Capture the cell that displays the provided text and extract its (X, Y) central coordinate. 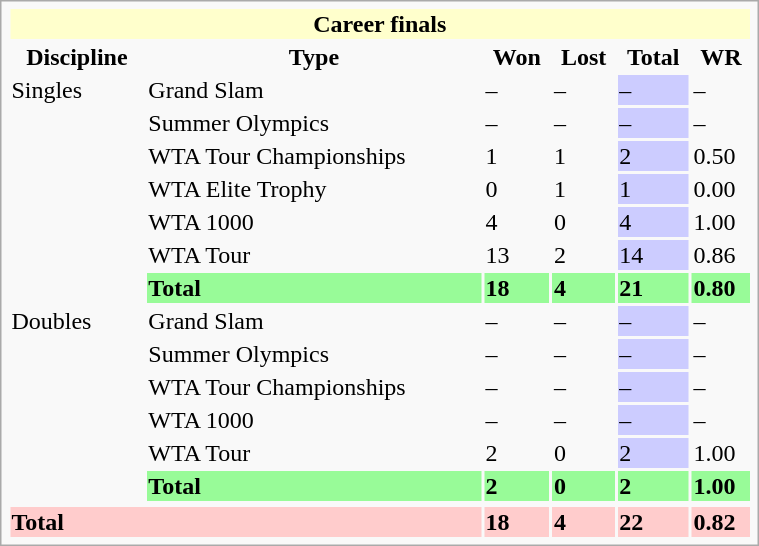
0.80 (721, 288)
0.50 (721, 156)
Discipline (77, 57)
Type (314, 57)
Doubles (77, 404)
0.00 (721, 189)
0.86 (721, 255)
Singles (77, 189)
Won (517, 57)
14 (654, 255)
WR (721, 57)
13 (517, 255)
WTA Elite Trophy (314, 189)
22 (654, 522)
Lost (584, 57)
21 (654, 288)
Career finals (380, 24)
0.82 (721, 522)
